Provide the (x, y) coordinate of the cell's center where the given text is located.  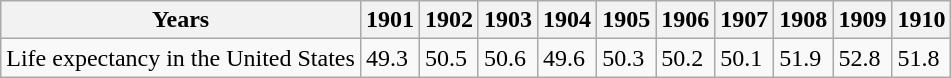
50.6 (508, 58)
52.8 (862, 58)
Years (181, 20)
51.9 (804, 58)
1908 (804, 20)
1902 (448, 20)
50.5 (448, 58)
1903 (508, 20)
1910 (922, 20)
49.6 (568, 58)
1904 (568, 20)
49.3 (390, 58)
Life expectancy in the United States (181, 58)
50.3 (626, 58)
50.2 (686, 58)
1906 (686, 20)
50.1 (744, 58)
1907 (744, 20)
1905 (626, 20)
1909 (862, 20)
1901 (390, 20)
51.8 (922, 58)
